Find where the given text appears and provide that cell's center as (x, y) coordinate. 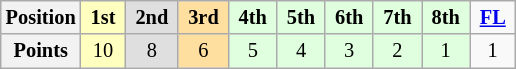
3rd (203, 17)
4th (253, 17)
6th (349, 17)
10 (104, 51)
2nd (152, 17)
Position (41, 17)
8th (446, 17)
3 (349, 51)
Points (41, 51)
8 (152, 51)
FL (493, 17)
1st (104, 17)
5 (253, 51)
4 (301, 51)
2 (397, 51)
6 (203, 51)
5th (301, 17)
7th (397, 17)
